Locate the cell with the specified text and output its [X, Y] center coordinate. 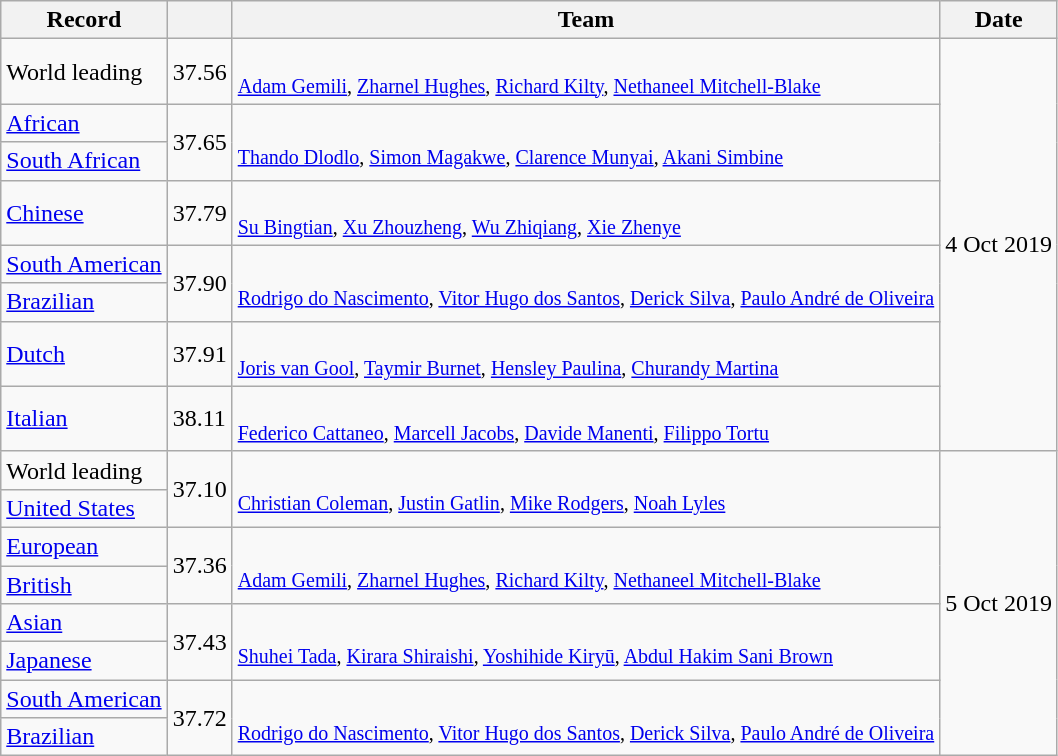
Christian Coleman, Justin Gatlin, Mike Rodgers, Noah Lyles [586, 489]
South African [84, 161]
United States [84, 508]
37.65 [200, 142]
Team [586, 20]
Shuhei Tada, Kirara Shiraishi, Yoshihide Kiryū, Abdul Hakim Sani Brown [586, 642]
Su Bingtian, Xu Zhouzheng, Wu Zhiqiang, Xie Zhenye [586, 212]
4 Oct 2019 [999, 245]
37.91 [200, 354]
Record [84, 20]
European [84, 546]
African [84, 123]
Asian [84, 623]
37.56 [200, 72]
Dutch [84, 354]
5 Oct 2019 [999, 603]
British [84, 585]
38.11 [200, 418]
Chinese [84, 212]
37.36 [200, 565]
Japanese [84, 661]
Date [999, 20]
37.43 [200, 642]
Thando Dlodlo, Simon Magakwe, Clarence Munyai, Akani Simbine [586, 142]
37.10 [200, 489]
Joris van Gool, Taymir Burnet, Hensley Paulina, Churandy Martina [586, 354]
37.90 [200, 283]
Federico Cattaneo, Marcell Jacobs, Davide Manenti, Filippo Tortu [586, 418]
37.72 [200, 718]
37.79 [200, 212]
Italian [84, 418]
